Return the (x, y) coordinate for the center point of the cell that contains the specified text.  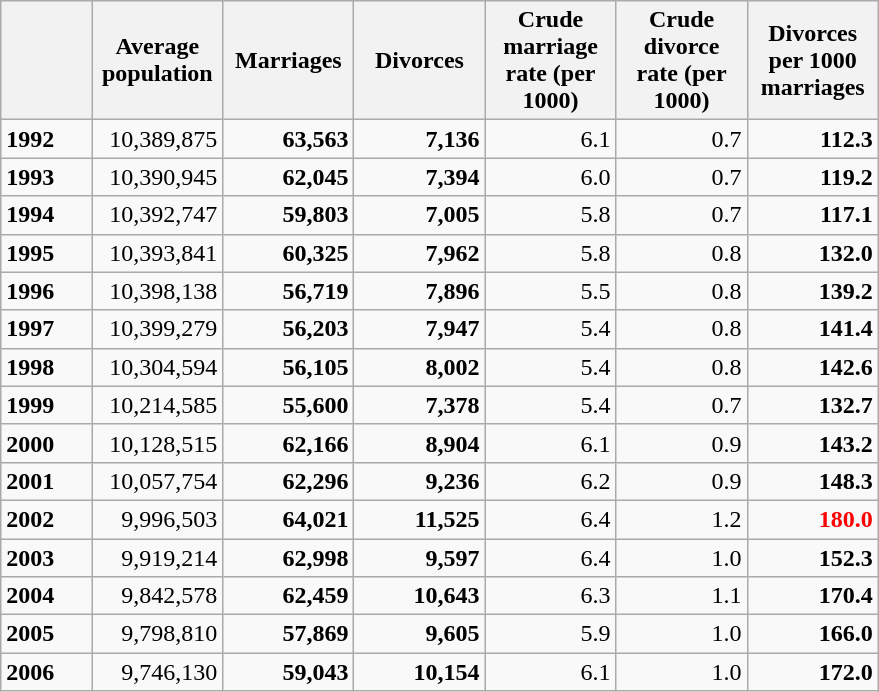
5.5 (550, 291)
7,394 (420, 177)
148.3 (812, 481)
7,947 (420, 329)
117.1 (812, 215)
10,643 (420, 596)
63,563 (288, 139)
2006 (46, 672)
62,166 (288, 443)
132.7 (812, 405)
143.2 (812, 443)
1.2 (682, 519)
6.0 (550, 177)
2003 (46, 557)
10,393,841 (158, 253)
Average population (158, 60)
62,296 (288, 481)
1997 (46, 329)
2002 (46, 519)
2005 (46, 634)
Divorces (420, 60)
10,389,875 (158, 139)
2004 (46, 596)
9,605 (420, 634)
119.2 (812, 177)
8,904 (420, 443)
10,214,585 (158, 405)
8,002 (420, 367)
7,896 (420, 291)
9,236 (420, 481)
9,842,578 (158, 596)
60,325 (288, 253)
180.0 (812, 519)
11,525 (420, 519)
62,998 (288, 557)
6.3 (550, 596)
170.4 (812, 596)
56,203 (288, 329)
139.2 (812, 291)
2001 (46, 481)
Crude divorce rate (per 1000) (682, 60)
1993 (46, 177)
1995 (46, 253)
9,798,810 (158, 634)
9,746,130 (158, 672)
1999 (46, 405)
142.6 (812, 367)
10,128,515 (158, 443)
10,398,138 (158, 291)
7,136 (420, 139)
10,304,594 (158, 367)
10,057,754 (158, 481)
2000 (46, 443)
59,043 (288, 672)
172.0 (812, 672)
166.0 (812, 634)
55,600 (288, 405)
152.3 (812, 557)
62,459 (288, 596)
7,378 (420, 405)
Crude marriage rate (per 1000) (550, 60)
10,390,945 (158, 177)
7,005 (420, 215)
Marriages (288, 60)
10,399,279 (158, 329)
1992 (46, 139)
9,996,503 (158, 519)
141.4 (812, 329)
64,021 (288, 519)
1994 (46, 215)
1996 (46, 291)
1.1 (682, 596)
9,919,214 (158, 557)
Divorces per 1000 marriages (812, 60)
62,045 (288, 177)
7,962 (420, 253)
6.2 (550, 481)
112.3 (812, 139)
9,597 (420, 557)
1998 (46, 367)
59,803 (288, 215)
132.0 (812, 253)
10,154 (420, 672)
5.9 (550, 634)
10,392,747 (158, 215)
57,869 (288, 634)
56,719 (288, 291)
56,105 (288, 367)
